Detect which cell encompasses the target text, then output its [X, Y] center coordinate. 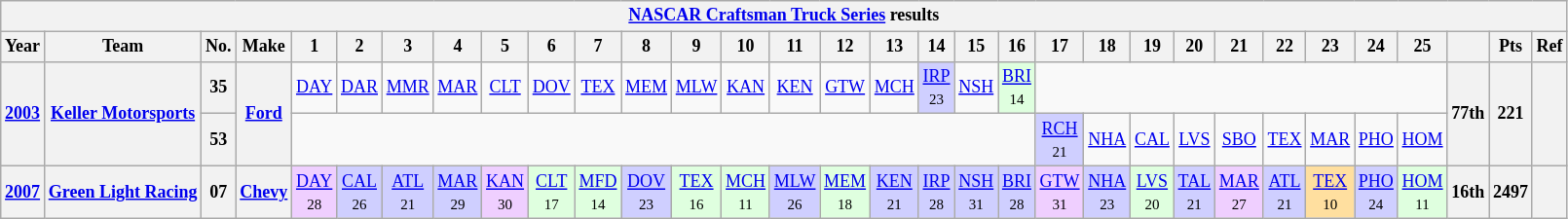
MLW26 [795, 192]
CLT17 [551, 192]
GTW31 [1060, 192]
19 [1153, 47]
CLT [505, 88]
MLW [695, 88]
07 [218, 192]
KEN21 [894, 192]
TEX10 [1330, 192]
Make [264, 47]
SBO [1239, 140]
1 [315, 47]
HOM [1422, 140]
DAR [360, 88]
6 [551, 47]
PHO [1377, 140]
KEN [795, 88]
15 [976, 47]
MCH11 [746, 192]
MMR [407, 88]
12 [845, 47]
BRI28 [1017, 192]
Team [123, 47]
9 [695, 47]
NSH31 [976, 192]
IRP23 [937, 88]
23 [1330, 47]
17 [1060, 47]
HOM11 [1422, 192]
Year [23, 47]
NHA23 [1107, 192]
KAN [746, 88]
4 [458, 47]
18 [1107, 47]
22 [1285, 47]
2007 [23, 192]
2497 [1512, 192]
Chevy [264, 192]
21 [1239, 47]
RCH21 [1060, 140]
5 [505, 47]
MAR27 [1239, 192]
MAR29 [458, 192]
Ref [1549, 47]
MCH [894, 88]
NASCAR Craftsman Truck Series results [784, 16]
MFD14 [598, 192]
8 [647, 47]
Green Light Racing [123, 192]
IRP28 [937, 192]
10 [746, 47]
DOV [551, 88]
3 [407, 47]
24 [1377, 47]
CAL [1153, 140]
DAY [315, 88]
221 [1512, 113]
KAN30 [505, 192]
TEX16 [695, 192]
2 [360, 47]
2003 [23, 113]
7 [598, 47]
25 [1422, 47]
14 [937, 47]
MEM18 [845, 192]
13 [894, 47]
16th [1469, 192]
GTW [845, 88]
MEM [647, 88]
TAL21 [1194, 192]
PHO24 [1377, 192]
35 [218, 88]
DAY28 [315, 192]
CAL26 [360, 192]
11 [795, 47]
BRI14 [1017, 88]
LVS20 [1153, 192]
Pts [1512, 47]
DOV23 [647, 192]
Ford [264, 113]
LVS [1194, 140]
Keller Motorsports [123, 113]
NHA [1107, 140]
No. [218, 47]
77th [1469, 113]
NSH [976, 88]
53 [218, 140]
16 [1017, 47]
20 [1194, 47]
